Scan for the cell matching the given text and deliver its (x, y) coordinate at center. 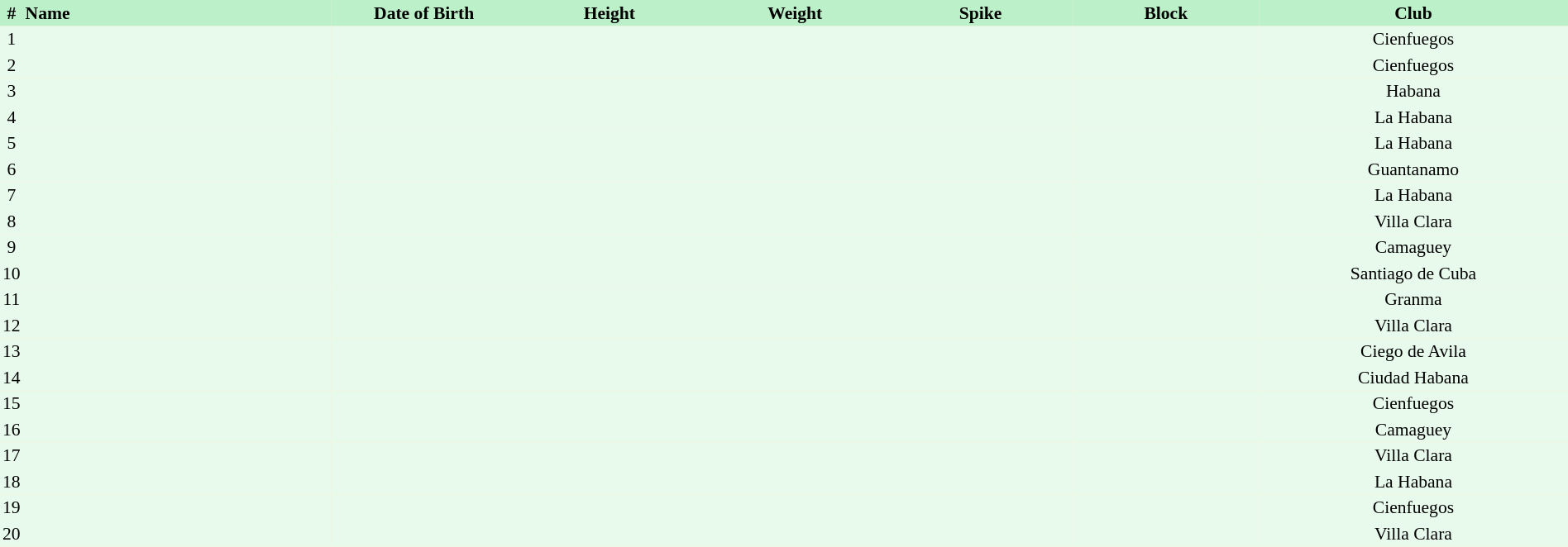
13 (12, 352)
Ciudad Habana (1413, 378)
Weight (795, 13)
Height (610, 13)
Granma (1413, 299)
5 (12, 144)
Spike (981, 13)
9 (12, 248)
2 (12, 65)
20 (12, 534)
# (12, 13)
1 (12, 40)
Club (1413, 13)
15 (12, 403)
Block (1166, 13)
Santiago de Cuba (1413, 273)
Ciego de Avila (1413, 352)
3 (12, 91)
19 (12, 507)
14 (12, 378)
12 (12, 326)
Name (177, 13)
Guantanamo (1413, 169)
16 (12, 430)
7 (12, 195)
11 (12, 299)
6 (12, 169)
Habana (1413, 91)
18 (12, 482)
8 (12, 221)
10 (12, 273)
17 (12, 456)
Date of Birth (424, 13)
4 (12, 117)
